Find where the given text appears and provide that cell's center as (x, y) coordinate. 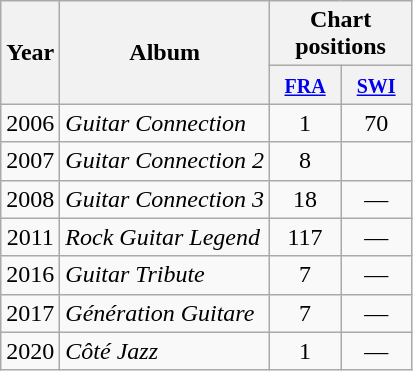
Album (165, 52)
70 (376, 123)
8 (306, 161)
18 (306, 199)
Guitar Connection 3 (165, 199)
Year (30, 52)
2011 (30, 237)
Guitar Connection 2 (165, 161)
Guitar Tribute (165, 275)
Rock Guitar Legend (165, 237)
Guitar Connection (165, 123)
2007 (30, 161)
2008 (30, 199)
2006 (30, 123)
2016 (30, 275)
Côté Jazz (165, 351)
SWI (376, 85)
Génération Guitare (165, 313)
117 (306, 237)
FRA (306, 85)
2020 (30, 351)
2017 (30, 313)
Chart positions (341, 34)
